Extract the [X, Y] coordinate from the center of the cell holding the provided text.  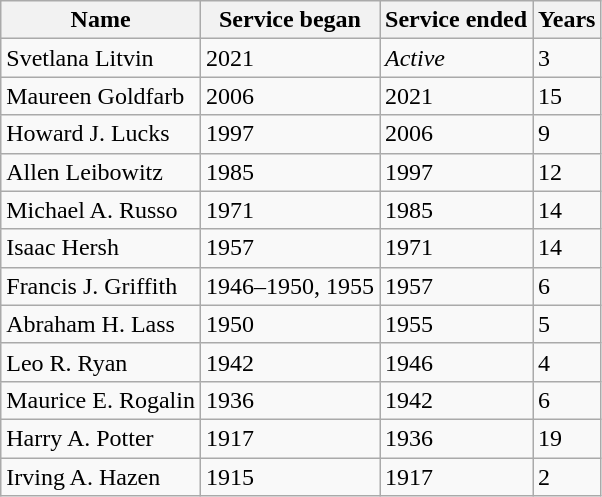
Active [456, 58]
Maureen Goldfarb [101, 96]
3 [567, 58]
Michael A. Russo [101, 210]
Service began [290, 20]
Svetlana Litvin [101, 58]
Allen Leibowitz [101, 172]
15 [567, 96]
19 [567, 438]
1915 [290, 477]
Name [101, 20]
Leo R. Ryan [101, 362]
9 [567, 134]
Francis J. Griffith [101, 286]
1946–1950, 1955 [290, 286]
Isaac Hersh [101, 248]
1955 [456, 324]
Irving A. Hazen [101, 477]
Abraham H. Lass [101, 324]
12 [567, 172]
Maurice E. Rogalin [101, 400]
Service ended [456, 20]
Howard J. Lucks [101, 134]
Harry A. Potter [101, 438]
1946 [456, 362]
2 [567, 477]
4 [567, 362]
Years [567, 20]
1950 [290, 324]
5 [567, 324]
